Detect which cell encompasses the target text, then output its [x, y] center coordinate. 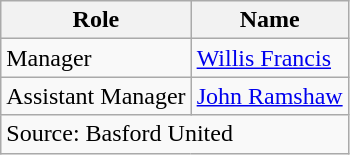
Assistant Manager [96, 96]
John Ramshaw [270, 96]
Role [96, 20]
Name [270, 20]
Manager [96, 58]
Willis Francis [270, 58]
Source: Basford United [174, 134]
